Locate the cell with the specified text and output its [X, Y] center coordinate. 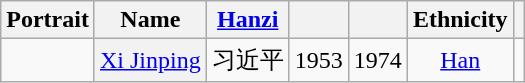
Xi Jinping [150, 60]
Han [460, 60]
习近平 [248, 60]
Name [150, 20]
Ethnicity [460, 20]
Hanzi [248, 20]
1974 [378, 60]
Portrait [48, 20]
1953 [318, 60]
